Capture the cell that displays the provided text and extract its [X, Y] central coordinate. 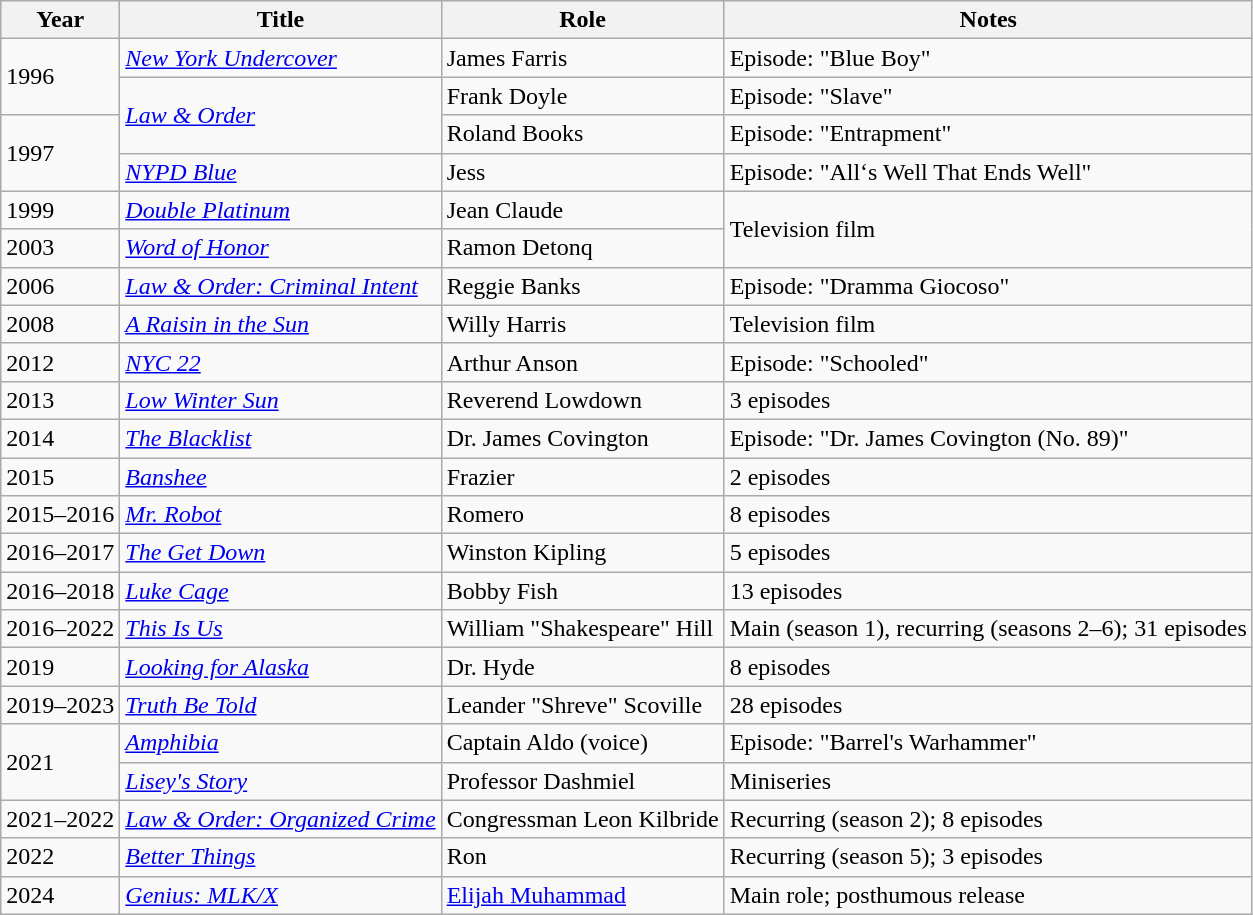
Word of Honor [280, 248]
Low Winter Sun [280, 400]
2012 [60, 362]
This Is Us [280, 629]
2016–2018 [60, 591]
3 episodes [988, 400]
Law & Order [280, 115]
Leander "Shreve" Scoville [582, 705]
Arthur Anson [582, 362]
2008 [60, 324]
Better Things [280, 857]
Episode: "All‘s Well That Ends Well" [988, 172]
James Farris [582, 58]
Episode: "Schooled" [988, 362]
2014 [60, 438]
Frank Doyle [582, 96]
Recurring (season 5); 3 episodes [988, 857]
Reverend Lowdown [582, 400]
Truth Be Told [280, 705]
Reggie Banks [582, 286]
Episode: "Dramma Giocoso" [988, 286]
2021–2022 [60, 819]
2003 [60, 248]
Title [280, 20]
Episode: "Entrapment" [988, 134]
Double Platinum [280, 210]
2016–2022 [60, 629]
Episode: "Dr. James Covington (No. 89)" [988, 438]
Ramon Detonq [582, 248]
Episode: "Barrel's Warhammer" [988, 743]
Romero [582, 515]
Episode: "Slave" [988, 96]
2024 [60, 895]
Willy Harris [582, 324]
2019–2023 [60, 705]
Notes [988, 20]
Professor Dashmiel [582, 781]
2016–2017 [60, 553]
2006 [60, 286]
Bobby Fish [582, 591]
Jean Claude [582, 210]
28 episodes [988, 705]
1996 [60, 77]
2019 [60, 667]
Law & Order: Organized Crime [280, 819]
William "Shakespeare" Hill [582, 629]
Winston Kipling [582, 553]
Jess [582, 172]
Looking for Alaska [280, 667]
Mr. Robot [280, 515]
2 episodes [988, 477]
2022 [60, 857]
The Get Down [280, 553]
5 episodes [988, 553]
Episode: "Blue Boy" [988, 58]
1997 [60, 153]
1999 [60, 210]
Frazier [582, 477]
Main role; posthumous release [988, 895]
Genius: MLK/X [280, 895]
Dr. Hyde [582, 667]
Miniseries [988, 781]
Dr. James Covington [582, 438]
A Raisin in the Sun [280, 324]
Luke Cage [280, 591]
NYC 22 [280, 362]
Year [60, 20]
Congressman Leon Kilbride [582, 819]
The Blacklist [280, 438]
2015–2016 [60, 515]
Recurring (season 2); 8 episodes [988, 819]
Elijah Muhammad [582, 895]
13 episodes [988, 591]
2013 [60, 400]
Law & Order: Criminal Intent [280, 286]
2021 [60, 762]
Roland Books [582, 134]
Lisey's Story [280, 781]
Banshee [280, 477]
New York Undercover [280, 58]
Main (season 1), recurring (seasons 2–6); 31 episodes [988, 629]
Amphibia [280, 743]
Captain Aldo (voice) [582, 743]
NYPD Blue [280, 172]
2015 [60, 477]
Ron [582, 857]
Role [582, 20]
